Provide the [X, Y] coordinate of the cell's center where the given text is located.  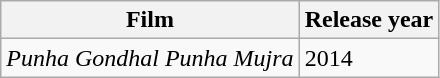
Release year [369, 20]
2014 [369, 58]
Film [150, 20]
Punha Gondhal Punha Mujra [150, 58]
